Detect which cell encompasses the target text, then output its [X, Y] center coordinate. 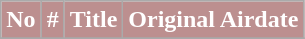
Title [94, 20]
# [52, 20]
No [21, 20]
Original Airdate [214, 20]
